Scan for the cell matching the given text and deliver its (X, Y) coordinate at center. 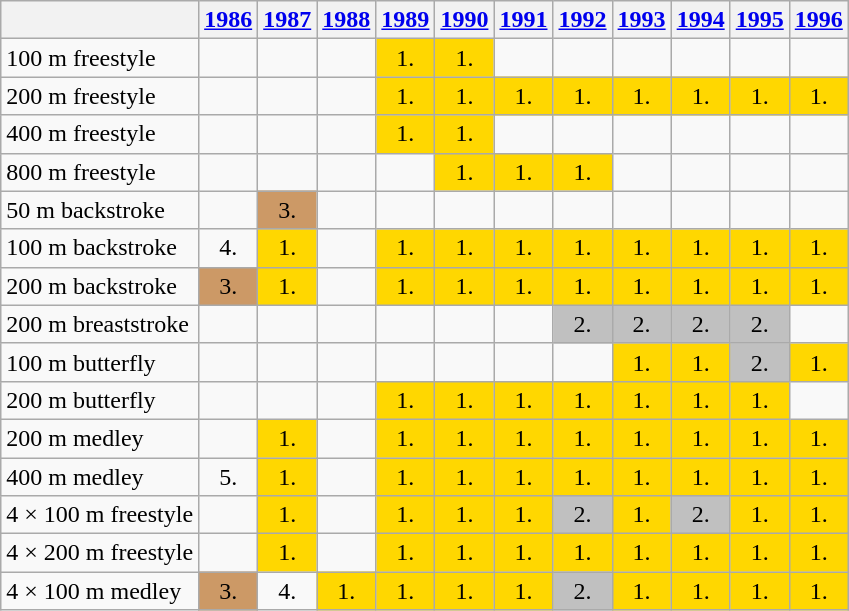
50 m backstroke (100, 210)
200 m butterfly (100, 400)
200 m breaststroke (100, 324)
100 m freestyle (100, 58)
4 × 200 m freestyle (100, 553)
200 m medley (100, 438)
200 m backstroke (100, 286)
400 m freestyle (100, 134)
4 × 100 m freestyle (100, 515)
100 m butterfly (100, 362)
1993 (642, 20)
1991 (524, 20)
100 m backstroke (100, 248)
200 m freestyle (100, 96)
1987 (288, 20)
1989 (406, 20)
400 m medley (100, 477)
1986 (228, 20)
1990 (464, 20)
1988 (346, 20)
1994 (700, 20)
4 × 100 m medley (100, 591)
1992 (582, 20)
1995 (760, 20)
800 m freestyle (100, 172)
1996 (818, 20)
5. (228, 477)
